For the text-containing cell, return its midpoint in [x, y] coordinate format. 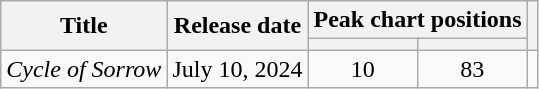
Release date [238, 26]
Title [84, 26]
July 10, 2024 [238, 69]
10 [363, 69]
Peak chart positions [418, 20]
83 [473, 69]
Cycle of Sorrow [84, 69]
